Locate the cell with the specified text and output its (x, y) center coordinate. 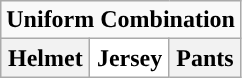
Helmet (46, 58)
Pants (204, 58)
Uniform Combination (121, 20)
Jersey (130, 58)
